Provide the (X, Y) coordinate of the cell's center where the given text is located.  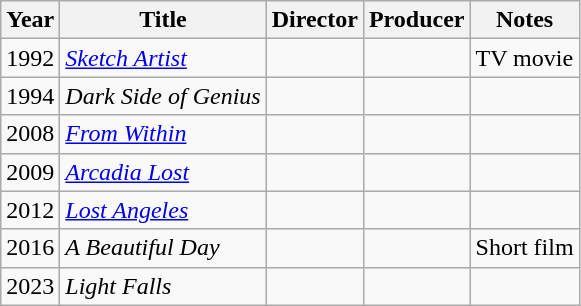
Producer (416, 20)
2012 (30, 210)
A Beautiful Day (163, 248)
TV movie (524, 58)
1992 (30, 58)
Sketch Artist (163, 58)
Short film (524, 248)
2016 (30, 248)
Arcadia Lost (163, 172)
From Within (163, 134)
Title (163, 20)
2023 (30, 286)
1994 (30, 96)
Director (314, 20)
Dark Side of Genius (163, 96)
Year (30, 20)
Lost Angeles (163, 210)
Notes (524, 20)
2009 (30, 172)
2008 (30, 134)
Light Falls (163, 286)
